Search for the cell housing the specified text and yield its [X, Y] center coordinate. 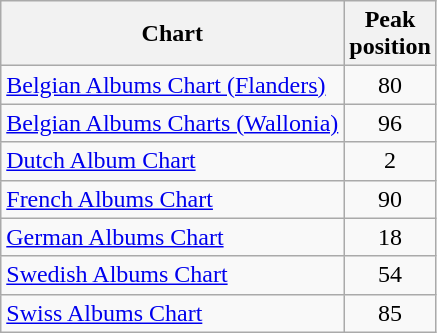
18 [390, 237]
90 [390, 199]
54 [390, 275]
German Albums Chart [172, 237]
Swiss Albums Chart [172, 313]
Chart [172, 34]
Dutch Album Chart [172, 161]
80 [390, 85]
Peakposition [390, 34]
Belgian Albums Chart (Flanders) [172, 85]
French Albums Chart [172, 199]
2 [390, 161]
85 [390, 313]
Swedish Albums Chart [172, 275]
96 [390, 123]
Belgian Albums Charts (Wallonia) [172, 123]
